Provide the [X, Y] coordinate of the cell's center where the given text is located.  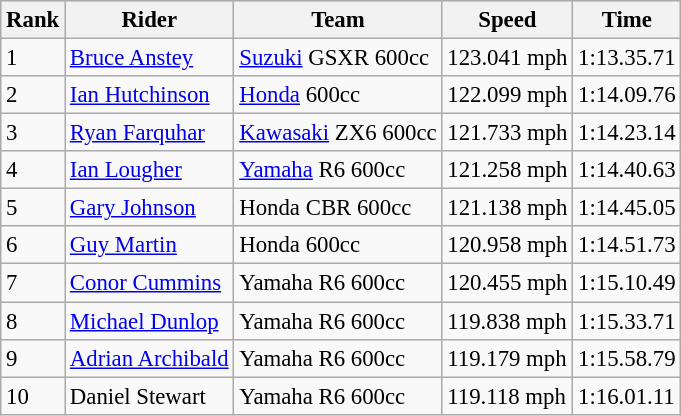
1:15.33.71 [627, 321]
Team [338, 20]
1:15.10.49 [627, 283]
9 [33, 358]
1:13.35.71 [627, 58]
1:16.01.11 [627, 396]
1:14.51.73 [627, 245]
121.138 mph [508, 208]
Guy Martin [150, 245]
Bruce Anstey [150, 58]
1:14.09.76 [627, 95]
120.455 mph [508, 283]
3 [33, 133]
8 [33, 321]
Speed [508, 20]
4 [33, 170]
1:14.40.63 [627, 170]
121.258 mph [508, 170]
Honda CBR 600cc [338, 208]
2 [33, 95]
119.179 mph [508, 358]
Rider [150, 20]
1:14.23.14 [627, 133]
1:15.58.79 [627, 358]
Daniel Stewart [150, 396]
Rank [33, 20]
1 [33, 58]
1:14.45.05 [627, 208]
Time [627, 20]
123.041 mph [508, 58]
119.118 mph [508, 396]
Conor Cummins [150, 283]
6 [33, 245]
122.099 mph [508, 95]
119.838 mph [508, 321]
5 [33, 208]
Ryan Farquhar [150, 133]
Adrian Archibald [150, 358]
Suzuki GSXR 600cc [338, 58]
Ian Hutchinson [150, 95]
Michael Dunlop [150, 321]
121.733 mph [508, 133]
7 [33, 283]
Kawasaki ZX6 600cc [338, 133]
120.958 mph [508, 245]
10 [33, 396]
Gary Johnson [150, 208]
Ian Lougher [150, 170]
